Find where the given text appears and provide that cell's center as (X, Y) coordinate. 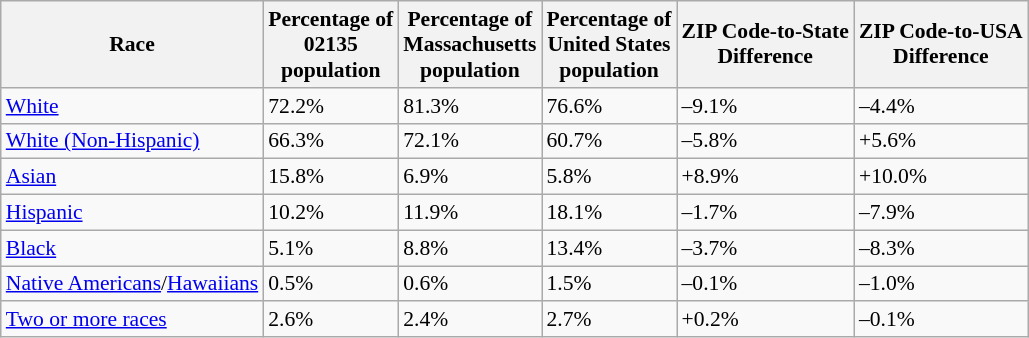
2.7% (610, 320)
10.2% (330, 213)
–7.9% (941, 213)
66.3% (330, 141)
–9.1% (764, 106)
+0.2% (764, 320)
Asian (132, 177)
+8.9% (764, 177)
Percentage ofUnited Statespopulation (610, 44)
–8.3% (941, 248)
0.5% (330, 284)
76.6% (610, 106)
+10.0% (941, 177)
Race (132, 44)
Percentage of 02135population (330, 44)
13.4% (610, 248)
–3.7% (764, 248)
Hispanic (132, 213)
Percentage ofMassachusettspopulation (470, 44)
ZIP Code-to-StateDifference (764, 44)
2.4% (470, 320)
72.1% (470, 141)
5.1% (330, 248)
0.6% (470, 284)
8.8% (470, 248)
Native Americans/Hawaiians (132, 284)
ZIP Code-to-USADifference (941, 44)
–5.8% (764, 141)
–1.0% (941, 284)
White (132, 106)
–4.4% (941, 106)
Black (132, 248)
11.9% (470, 213)
81.3% (470, 106)
18.1% (610, 213)
2.6% (330, 320)
White (Non-Hispanic) (132, 141)
72.2% (330, 106)
1.5% (610, 284)
15.8% (330, 177)
6.9% (470, 177)
5.8% (610, 177)
Two or more races (132, 320)
+5.6% (941, 141)
60.7% (610, 141)
–1.7% (764, 213)
